Output the [x, y] coordinate of the center of the cell containing the given text.  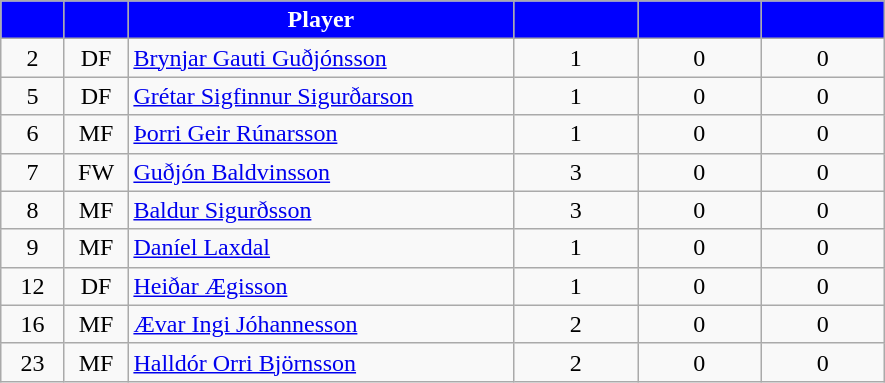
8 [33, 210]
Brynjar Gauti Guðjónsson [321, 58]
Player [321, 20]
Þorri Geir Rúnarsson [321, 134]
Ævar Ingi Jóhannesson [321, 324]
6 [33, 134]
Guðjón Baldvinsson [321, 172]
Heiðar Ægisson [321, 286]
5 [33, 96]
23 [33, 362]
Halldór Orri Björnsson [321, 362]
12 [33, 286]
7 [33, 172]
Baldur Sigurðsson [321, 210]
Grétar Sigfinnur Sigurðarson [321, 96]
FW [96, 172]
16 [33, 324]
9 [33, 248]
Daníel Laxdal [321, 248]
